Return (X, Y) of the center of cell containing provided text 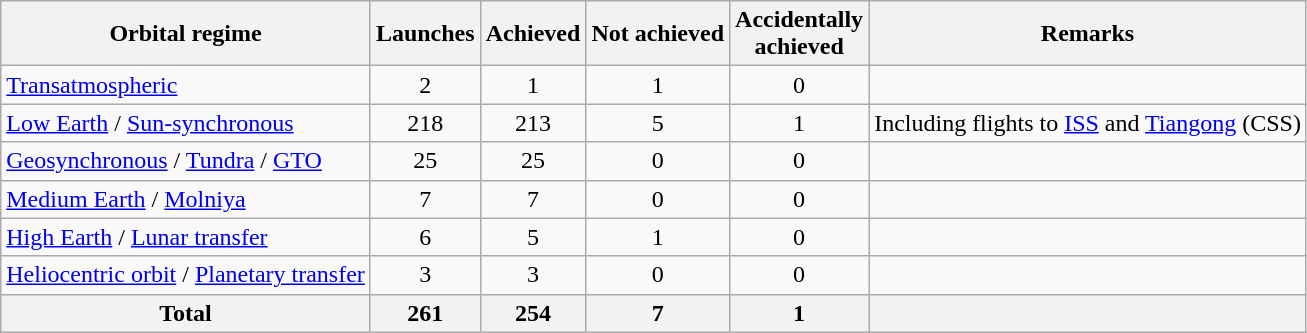
High Earth / Lunar transfer (186, 237)
Achieved (533, 34)
Including flights to ISS and Tiangong (CSS) (1088, 123)
261 (425, 313)
218 (425, 123)
2 (425, 85)
Low Earth / Sun-synchronous (186, 123)
Not achieved (658, 34)
Accidentally achieved (800, 34)
Total (186, 313)
Medium Earth / Molniya (186, 199)
Remarks (1088, 34)
6 (425, 237)
Geosynchronous / Tundra / GTO (186, 161)
254 (533, 313)
Transatmospheric (186, 85)
213 (533, 123)
Heliocentric orbit / Planetary transfer (186, 275)
Orbital regime (186, 34)
Launches (425, 34)
